Pinpoint the cell where the given text exists, returning its [X, Y] midpoint coordinate. 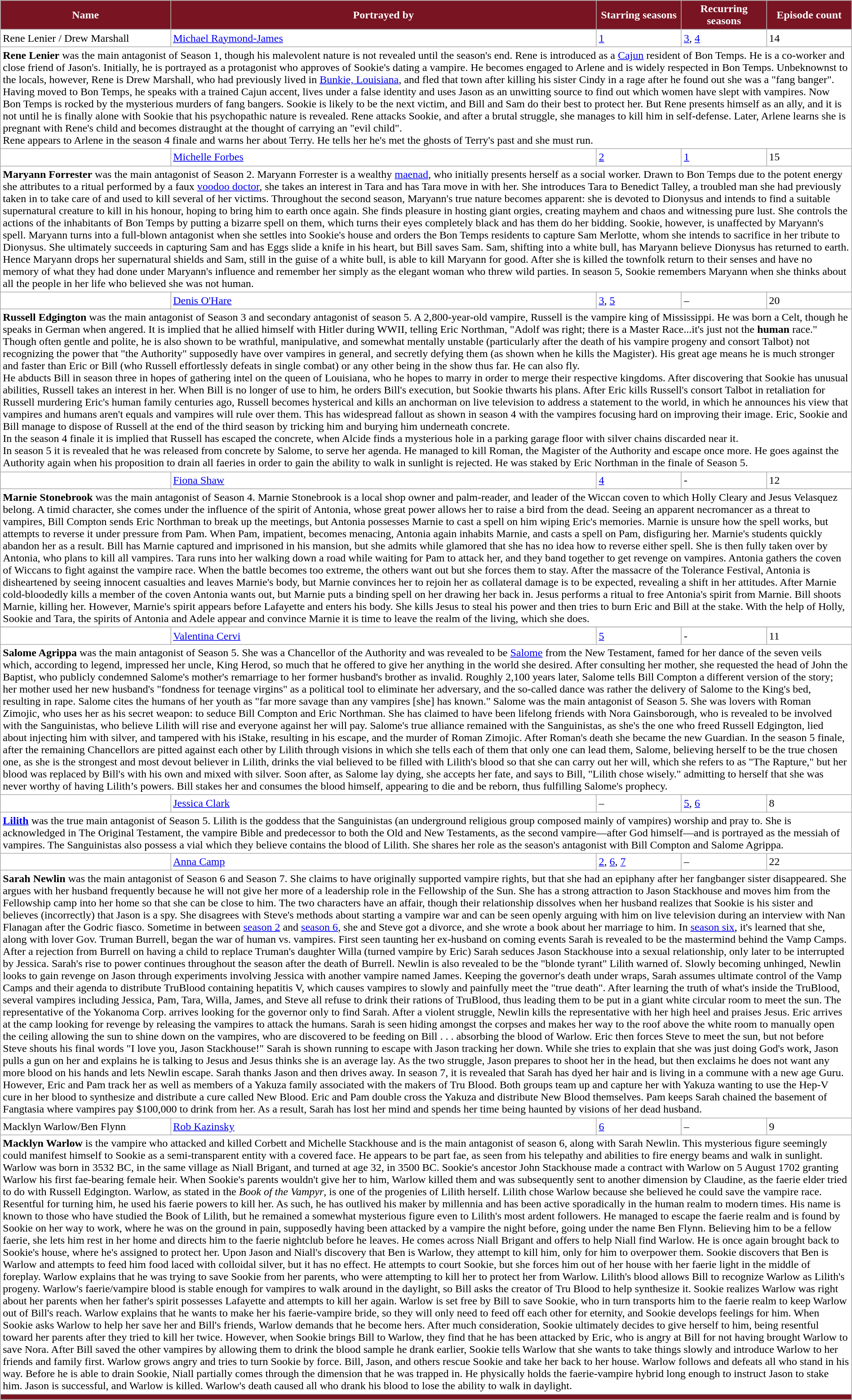
22 [809, 862]
Macklyn Warlow/Ben Flynn [85, 1126]
20 [809, 300]
Rene Lenier / Drew Marshall [85, 38]
Episode count [809, 15]
15 [809, 157]
14 [809, 38]
4 [639, 480]
Recurring seasons [723, 15]
Valentina Cervi [384, 636]
Jessica Clark [384, 803]
9 [809, 1126]
3, 5 [639, 300]
Michelle Forbes [384, 157]
Name [85, 15]
Starring seasons [639, 15]
11 [809, 636]
5, 6 [723, 803]
Denis O'Hare [384, 300]
Anna Camp [384, 862]
2 [639, 157]
3, 4 [723, 38]
Portrayed by [384, 15]
8 [809, 803]
Michael Raymond-James [384, 38]
Fiona Shaw [384, 480]
2, 6, 7 [639, 862]
Rob Kazinsky [384, 1126]
6 [639, 1126]
12 [809, 480]
5 [639, 636]
